Detect which cell encompasses the target text, then output its [x, y] center coordinate. 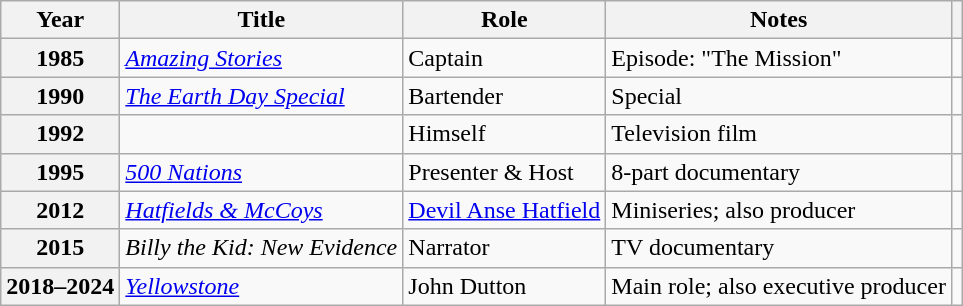
Hatfields & McCoys [262, 210]
Devil Anse Hatfield [504, 210]
2015 [60, 248]
John Dutton [504, 286]
2018–2024 [60, 286]
Year [60, 20]
1992 [60, 134]
Notes [779, 20]
Miniseries; also producer [779, 210]
1995 [60, 172]
Special [779, 96]
Narrator [504, 248]
8-part documentary [779, 172]
Himself [504, 134]
2012 [60, 210]
Title [262, 20]
The Earth Day Special [262, 96]
Amazing Stories [262, 58]
Yellowstone [262, 286]
Bartender [504, 96]
Main role; also executive producer [779, 286]
500 Nations [262, 172]
Television film [779, 134]
Episode: "The Mission" [779, 58]
Captain [504, 58]
Role [504, 20]
Billy the Kid: New Evidence [262, 248]
1985 [60, 58]
1990 [60, 96]
TV documentary [779, 248]
Presenter & Host [504, 172]
